Find where the given text appears and provide that cell's center as [X, Y] coordinate. 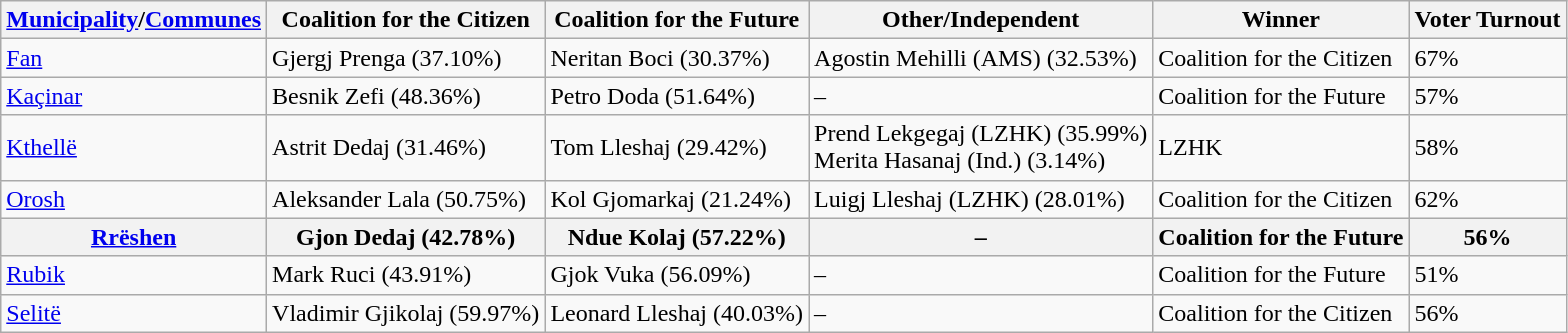
Fan [134, 58]
Selitë [134, 313]
Gjok Vuka (56.09%) [677, 275]
62% [1488, 199]
51% [1488, 275]
Astrit Dedaj (31.46%) [406, 148]
Kaçinar [134, 96]
Municipality/Communes [134, 20]
Winner [1281, 20]
Other/Independent [981, 20]
Luigj Lleshaj (LZHK) (28.01%) [981, 199]
Neritan Boci (30.37%) [677, 58]
Rrëshen [134, 237]
Mark Ruci (43.91%) [406, 275]
Aleksander Lala (50.75%) [406, 199]
Gjon Dedaj (42.78%) [406, 237]
57% [1488, 96]
Agostin Mehilli (AMS) (32.53%) [981, 58]
Gjergj Prenga (37.10%) [406, 58]
Petro Doda (51.64%) [677, 96]
Orosh [134, 199]
Ndue Kolaj (57.22%) [677, 237]
LZHK [1281, 148]
Rubik [134, 275]
Tom Lleshaj (29.42%) [677, 148]
Voter Turnout [1488, 20]
Kthellë [134, 148]
Besnik Zefi (48.36%) [406, 96]
67% [1488, 58]
58% [1488, 148]
Kol Gjomarkaj (21.24%) [677, 199]
Prend Lekgegaj (LZHK) (35.99%)Merita Hasanaj (Ind.) (3.14%) [981, 148]
Leonard Lleshaj (40.03%) [677, 313]
Vladimir Gjikolaj (59.97%) [406, 313]
